Return [X, Y] of the center of cell containing provided text 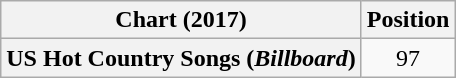
Position [408, 20]
97 [408, 58]
US Hot Country Songs (Billboard) [181, 58]
Chart (2017) [181, 20]
